Pinpoint the cell where the given text exists, returning its (X, Y) midpoint coordinate. 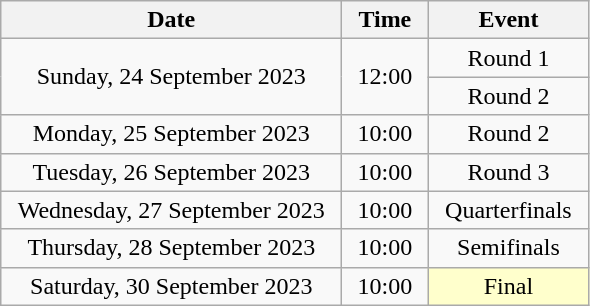
Quarterfinals (508, 210)
Time (385, 20)
Saturday, 30 September 2023 (172, 286)
Event (508, 20)
Date (172, 20)
Tuesday, 26 September 2023 (172, 172)
12:00 (385, 77)
Semifinals (508, 248)
Round 3 (508, 172)
Monday, 25 September 2023 (172, 134)
Wednesday, 27 September 2023 (172, 210)
Sunday, 24 September 2023 (172, 77)
Thursday, 28 September 2023 (172, 248)
Final (508, 286)
Round 1 (508, 58)
